Detect which cell encompasses the target text, then output its [x, y] center coordinate. 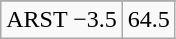
64.5 [148, 20]
ARST −3.5 [62, 20]
